Return the (X, Y) coordinate for the center point of the cell that contains the specified text.  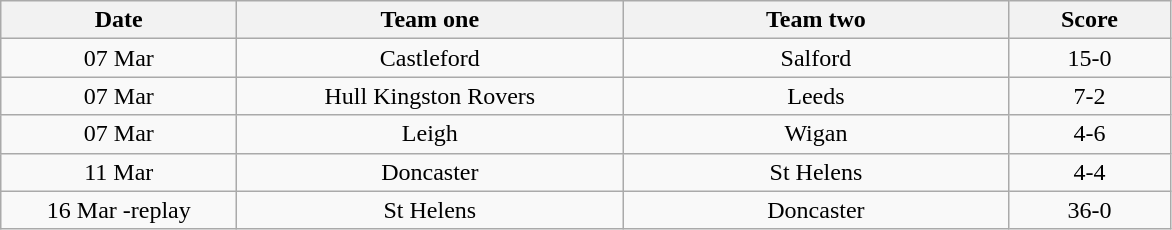
16 Mar -replay (119, 210)
4-6 (1090, 134)
Leeds (816, 96)
4-4 (1090, 172)
Team two (816, 20)
Hull Kingston Rovers (430, 96)
Leigh (430, 134)
Team one (430, 20)
7-2 (1090, 96)
11 Mar (119, 172)
Wigan (816, 134)
Salford (816, 58)
Date (119, 20)
36-0 (1090, 210)
15-0 (1090, 58)
Score (1090, 20)
Castleford (430, 58)
